Identify which cell holds the provided text, then report its (X, Y) central coordinate. 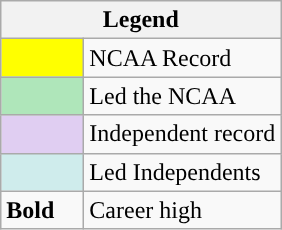
Legend (141, 20)
Career high (182, 210)
Independent record (182, 134)
NCAA Record (182, 58)
Bold (42, 210)
Led the NCAA (182, 96)
Led Independents (182, 172)
